Search for the cell housing the specified text and yield its [x, y] center coordinate. 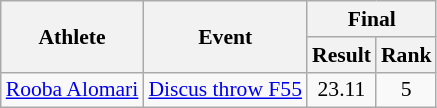
5 [406, 90]
23.11 [342, 90]
Athlete [72, 36]
Event [225, 36]
Discus throw F55 [225, 90]
Final [372, 19]
Result [342, 55]
Rank [406, 55]
Rooba Alomari [72, 90]
